For the text-containing cell, return its midpoint in [X, Y] coordinate format. 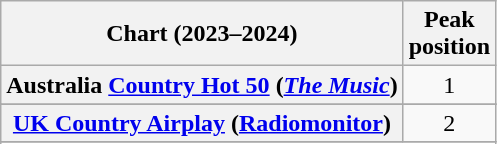
2 [449, 123]
Australia Country Hot 50 (The Music) [202, 85]
1 [449, 85]
Peakposition [449, 34]
UK Country Airplay (Radiomonitor) [202, 123]
Chart (2023–2024) [202, 34]
